Search for the cell housing the specified text and yield its (X, Y) center coordinate. 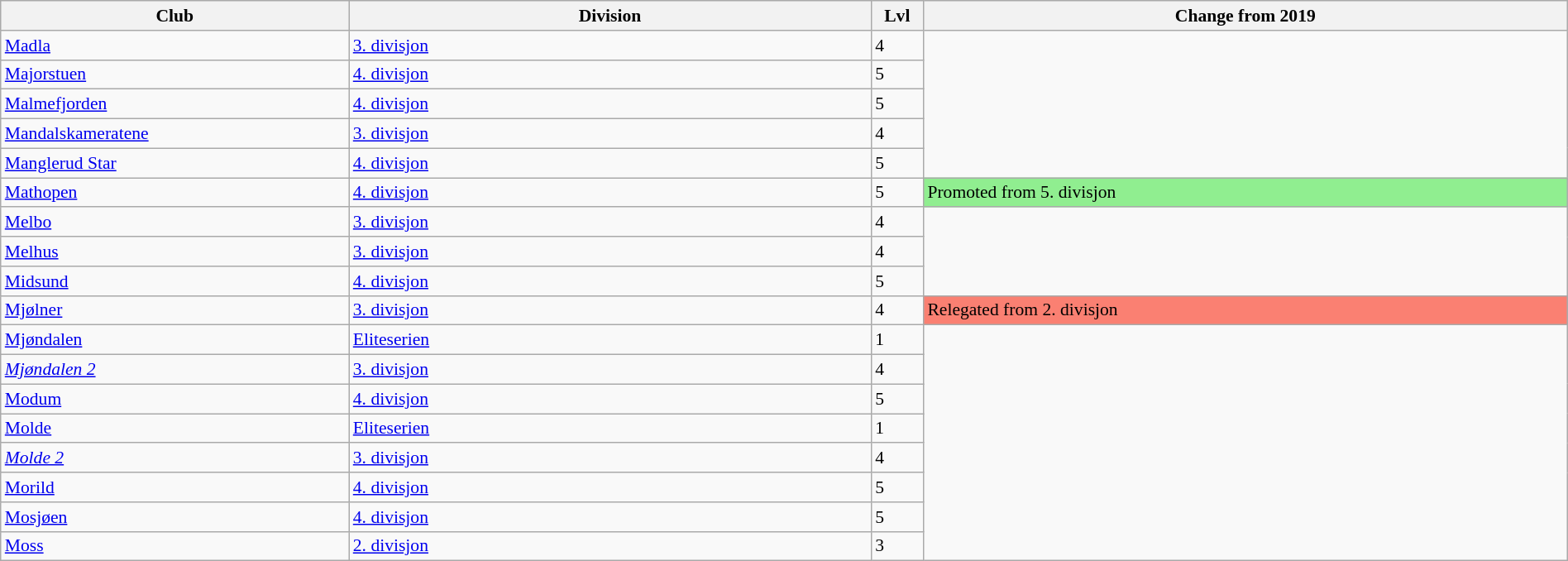
Molde 2 (175, 458)
Madla (175, 46)
Malmefjorden (175, 104)
2. divisjon (610, 546)
3 (896, 546)
Midsund (175, 281)
Mathopen (175, 193)
Molde (175, 429)
Melbo (175, 223)
Promoted from 5. divisjon (1245, 193)
Majorstuen (175, 74)
Melhus (175, 252)
Lvl (896, 16)
Manglerud Star (175, 163)
Mjølner (175, 310)
Moss (175, 546)
Division (610, 16)
Morild (175, 487)
Mjøndalen (175, 340)
Mosjøen (175, 517)
Mjøndalen 2 (175, 370)
Modum (175, 399)
Club (175, 16)
Mandalskameratene (175, 134)
Change from 2019 (1245, 16)
Relegated from 2. divisjon (1245, 310)
